Output the (X, Y) coordinate of the center of the cell containing the given text.  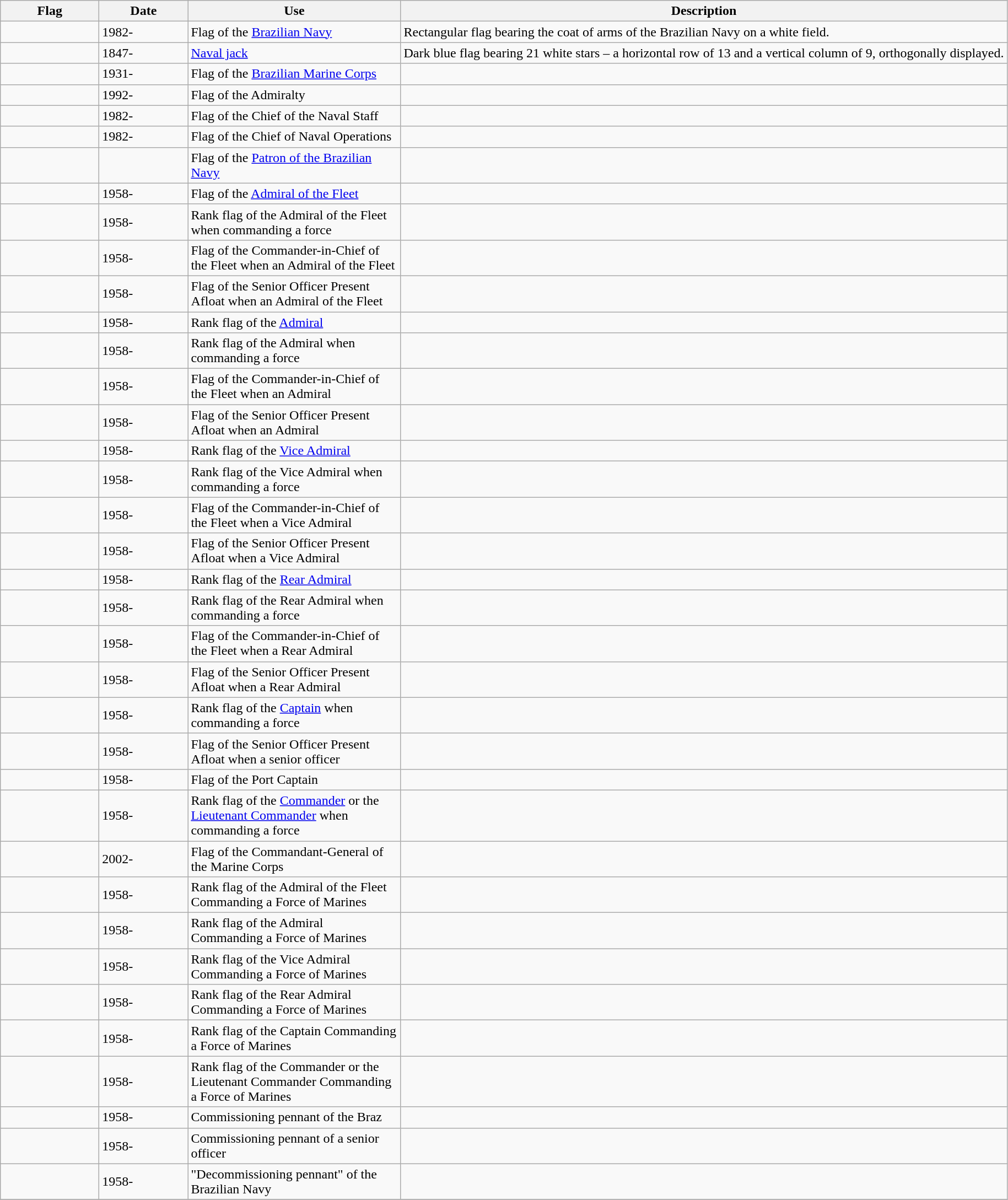
1992- (143, 95)
2002- (143, 859)
1931- (143, 74)
Rank flag of the Rear Admiral (294, 579)
Flag of the Port Captain (294, 779)
Flag of the Patron of the Brazilian Navy (294, 165)
Flag of the Chief of the Naval Staff (294, 116)
Flag of the Commander-in-Chief of the Fleet when an Admiral of the Fleet (294, 258)
Flag of the Commander-in-Chief of the Fleet when an Admiral (294, 387)
1847- (143, 53)
Flag of the Commander-in-Chief of the Fleet when a Vice Admiral (294, 515)
Rank flag of the Admiral of the Fleet Commanding a Force of Marines (294, 895)
Flag (50, 11)
Rank flag of the Rear Admiral when commanding a force (294, 607)
Flag of the Commandant-General of the Marine Corps (294, 859)
Rank flag of the Admiral of the Fleet when commanding a force (294, 222)
Commissioning pennant of a senior officer (294, 1145)
Rank flag of the Captain when commanding a force (294, 715)
Flag of the Senior Officer Present Afloat when an Admiral of the Fleet (294, 293)
Flag of the Brazilian Marine Corps (294, 74)
Rank flag of the Vice Admiral (294, 451)
Rank flag of the Commander or the Lieutenant Commander when commanding a force (294, 815)
Description (704, 11)
Flag of the Senior Officer Present Afloat when a senior officer (294, 751)
Rank flag of the Vice Admiral Commanding a Force of Marines (294, 967)
Rank flag of the Admiral when commanding a force (294, 351)
Flag of the Admiral of the Fleet (294, 193)
Flag of the Chief of Naval Operations (294, 137)
Rank flag of the Admiral Commanding a Force of Marines (294, 930)
Rank flag of the Vice Admiral when commanding a force (294, 480)
Date (143, 11)
Use (294, 11)
Naval jack (294, 53)
Flag of the Brazilian Navy (294, 32)
Rectangular flag bearing the coat of arms of the Brazilian Navy on a white field. (704, 32)
"Decommissioning pennant" of the Brazilian Navy (294, 1182)
Rank flag of the Commander or the Lieutenant Commander Commanding a Force of Marines (294, 1081)
Flag of the Commander-in-Chief of the Fleet when a Rear Admiral (294, 644)
Commissioning pennant of the Braz (294, 1117)
Rank flag of the Captain Commanding a Force of Marines (294, 1038)
Flag of the Admiralty (294, 95)
Rank flag of the Rear Admiral Commanding a Force of Marines (294, 1002)
Flag of the Senior Officer Present Afloat when an Admiral (294, 422)
Flag of the Senior Officer Present Afloat when a Rear Admiral (294, 679)
Dark blue flag bearing 21 white stars – a horizontal row of 13 and a vertical column of 9, orthogonally displayed. (704, 53)
Flag of the Senior Officer Present Afloat when a Vice Admiral (294, 551)
Rank flag of the Admiral (294, 322)
